Locate the cell with the specified text and output its (X, Y) center coordinate. 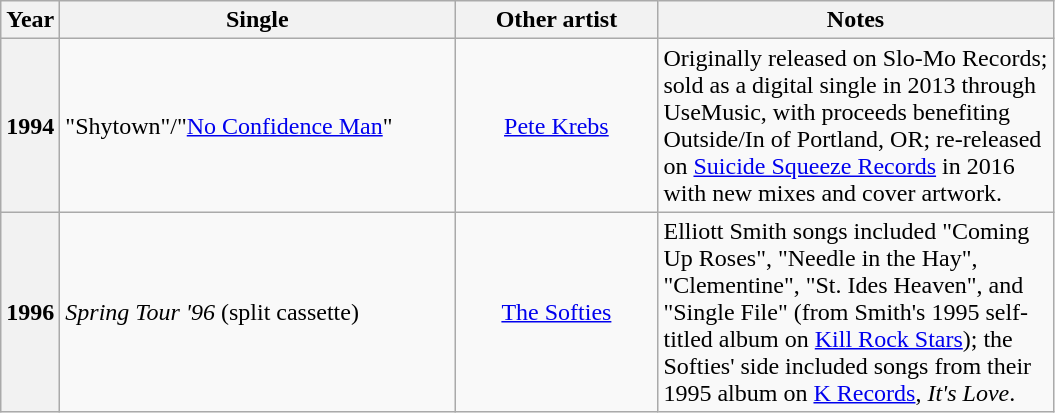
The Softies (556, 312)
Year (30, 20)
Other artist (556, 20)
Pete Krebs (556, 126)
Spring Tour '96 (split cassette) (258, 312)
Single (258, 20)
1994 (30, 126)
1996 (30, 312)
"Shytown"/"No Confidence Man" (258, 126)
Notes (856, 20)
